For the text-containing cell, return its midpoint in (x, y) coordinate format. 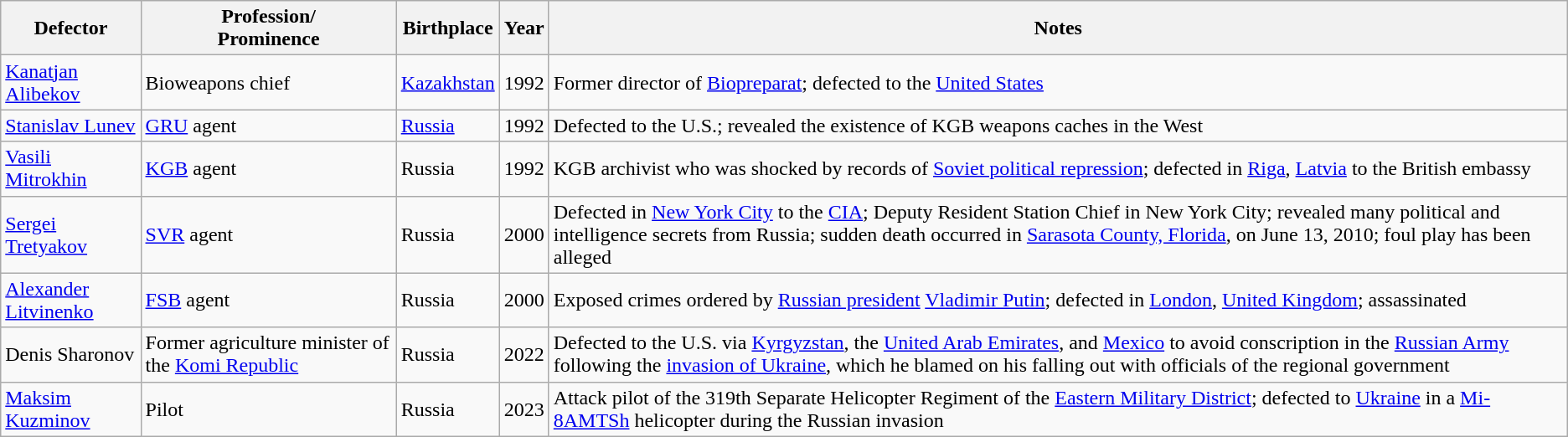
Kazakhstan (447, 82)
Bioweapons chief (268, 82)
Denis Sharonov (70, 355)
Vasili Mitrokhin (70, 169)
Profession/Prominence (268, 28)
Alexander Litvinenko (70, 300)
Exposed crimes ordered by Russian president Vladimir Putin; defected in London, United Kingdom; assassinated (1058, 300)
Notes (1058, 28)
Kanatjan Alibekov (70, 82)
2022 (524, 355)
Former agriculture minister of the Komi Republic (268, 355)
SVR agent (268, 234)
Maksim Kuzminov (70, 409)
KGB agent (268, 169)
Birthplace (447, 28)
KGB archivist who was shocked by records of Soviet political repression; defected in Riga, Latvia to the British embassy (1058, 169)
Former director of Biopreparat; defected to the United States (1058, 82)
GRU agent (268, 126)
Pilot (268, 409)
FSB agent (268, 300)
Defector (70, 28)
Defected to the U.S.; revealed the existence of KGB weapons caches in the West (1058, 126)
Sergei Tretyakov (70, 234)
Year (524, 28)
Stanislav Lunev (70, 126)
2023 (524, 409)
